From the cell containing the given text, extract its center point as (X, Y) coordinate. 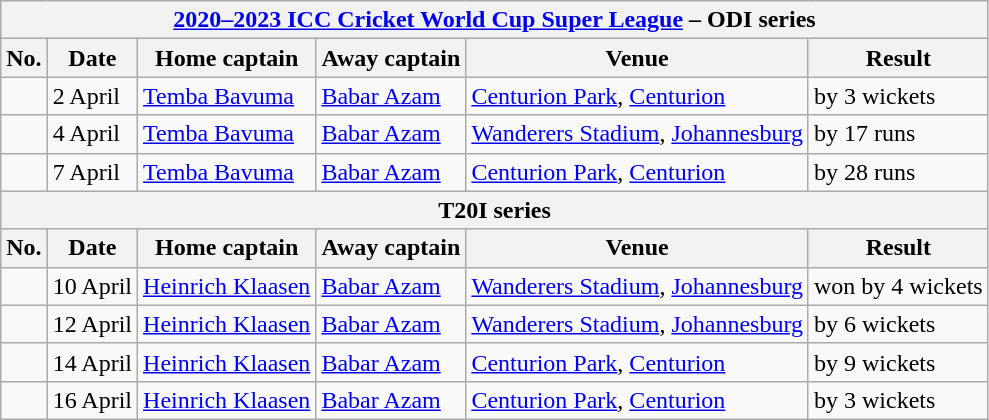
2020–2023 ICC Cricket World Cup Super League – ODI series (494, 20)
4 April (92, 134)
by 9 wickets (898, 362)
by 28 runs (898, 172)
by 17 runs (898, 134)
by 6 wickets (898, 324)
won by 4 wickets (898, 286)
14 April (92, 362)
12 April (92, 324)
2 April (92, 96)
T20I series (494, 210)
16 April (92, 400)
7 April (92, 172)
10 April (92, 286)
